Locate the cell with the specified text and output its [x, y] center coordinate. 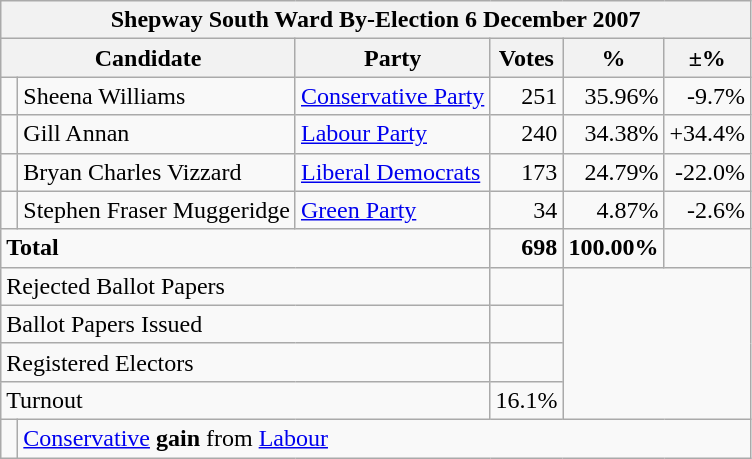
251 [526, 96]
4.87% [614, 210]
±% [708, 58]
-2.6% [708, 210]
Registered Electors [246, 362]
100.00% [614, 248]
Shepway South Ward By-Election 6 December 2007 [376, 20]
Party [392, 58]
35.96% [614, 96]
173 [526, 172]
240 [526, 134]
Ballot Papers Issued [246, 324]
24.79% [614, 172]
Rejected Ballot Papers [246, 286]
Conservative gain from Labour [384, 438]
Total [246, 248]
-22.0% [708, 172]
Sheena Williams [157, 96]
Green Party [392, 210]
698 [526, 248]
34.38% [614, 134]
+34.4% [708, 134]
Liberal Democrats [392, 172]
Bryan Charles Vizzard [157, 172]
Turnout [246, 400]
Stephen Fraser Muggeridge [157, 210]
Gill Annan [157, 134]
34 [526, 210]
Votes [526, 58]
Labour Party [392, 134]
Candidate [148, 58]
Conservative Party [392, 96]
-9.7% [708, 96]
16.1% [526, 400]
% [614, 58]
